Search for the cell housing the specified text and yield its [X, Y] center coordinate. 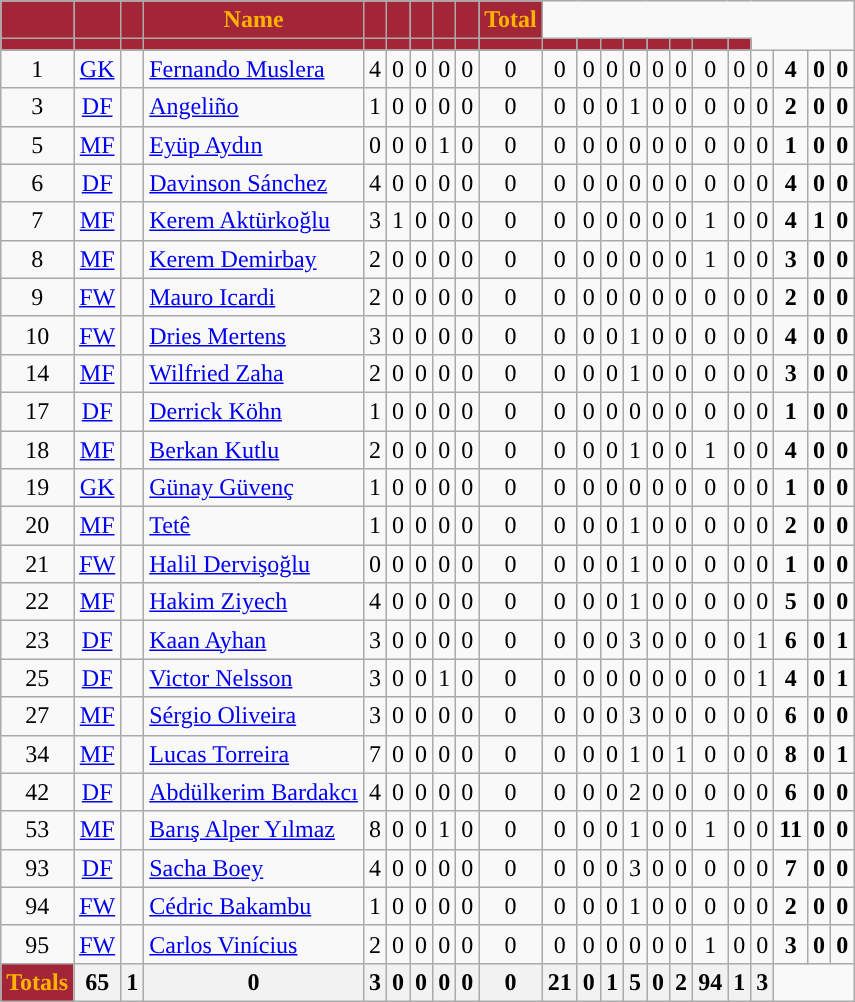
93 [38, 868]
Sacha Boey [254, 868]
Derrick Köhn [254, 411]
14 [38, 373]
19 [38, 488]
Angeliño [254, 107]
Carlos Vinícius [254, 944]
20 [38, 526]
Lucas Torreira [254, 754]
Total [511, 20]
42 [38, 792]
53 [38, 830]
9 [38, 297]
11 [791, 830]
Hakim Ziyech [254, 602]
Kaan Ayhan [254, 640]
17 [38, 411]
Mauro Icardi [254, 297]
65 [98, 982]
Dries Mertens [254, 335]
34 [38, 754]
Victor Nelsson [254, 678]
Tetê [254, 526]
23 [38, 640]
22 [38, 602]
Abdülkerim Bardakcı [254, 792]
Totals [38, 982]
Sérgio Oliveira [254, 716]
Günay Güvenç [254, 488]
Kerem Aktürkoğlu [254, 221]
25 [38, 678]
10 [38, 335]
Fernando Muslera [254, 69]
Berkan Kutlu [254, 449]
18 [38, 449]
Cédric Bakambu [254, 906]
Halil Dervişoğlu [254, 564]
27 [38, 716]
95 [38, 944]
Davinson Sánchez [254, 183]
Eyüp Aydın [254, 145]
Wilfried Zaha [254, 373]
Name [254, 20]
Kerem Demirbay [254, 259]
Barış Alper Yılmaz [254, 830]
